Return the (x, y) coordinate for the center point of the cell that contains the specified text.  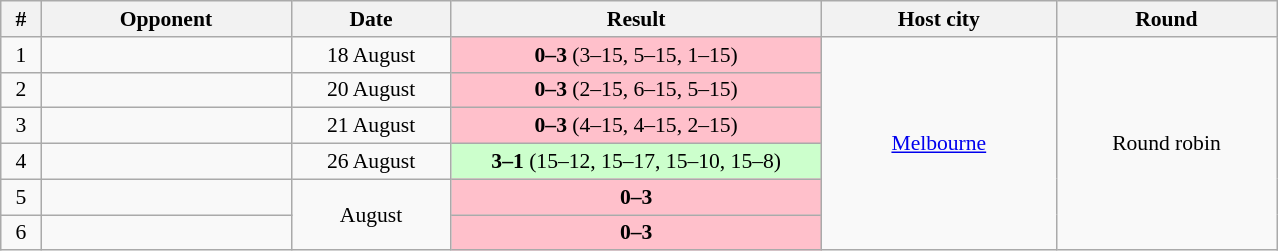
26 August (371, 162)
0–3 (3–15, 5–15, 1–15) (636, 55)
Round (1166, 19)
0–3 (2–15, 6–15, 5–15) (636, 90)
3–1 (15–12, 15–17, 15–10, 15–8) (636, 162)
18 August (371, 55)
20 August (371, 90)
3 (21, 126)
0–3 (4–15, 4–15, 2–15) (636, 126)
21 August (371, 126)
Round robin (1166, 144)
# (21, 19)
6 (21, 233)
Opponent (166, 19)
Date (371, 19)
4 (21, 162)
Result (636, 19)
5 (21, 197)
1 (21, 55)
2 (21, 90)
August (371, 214)
Melbourne (938, 144)
Host city (938, 19)
